Detect which cell encompasses the target text, then output its [x, y] center coordinate. 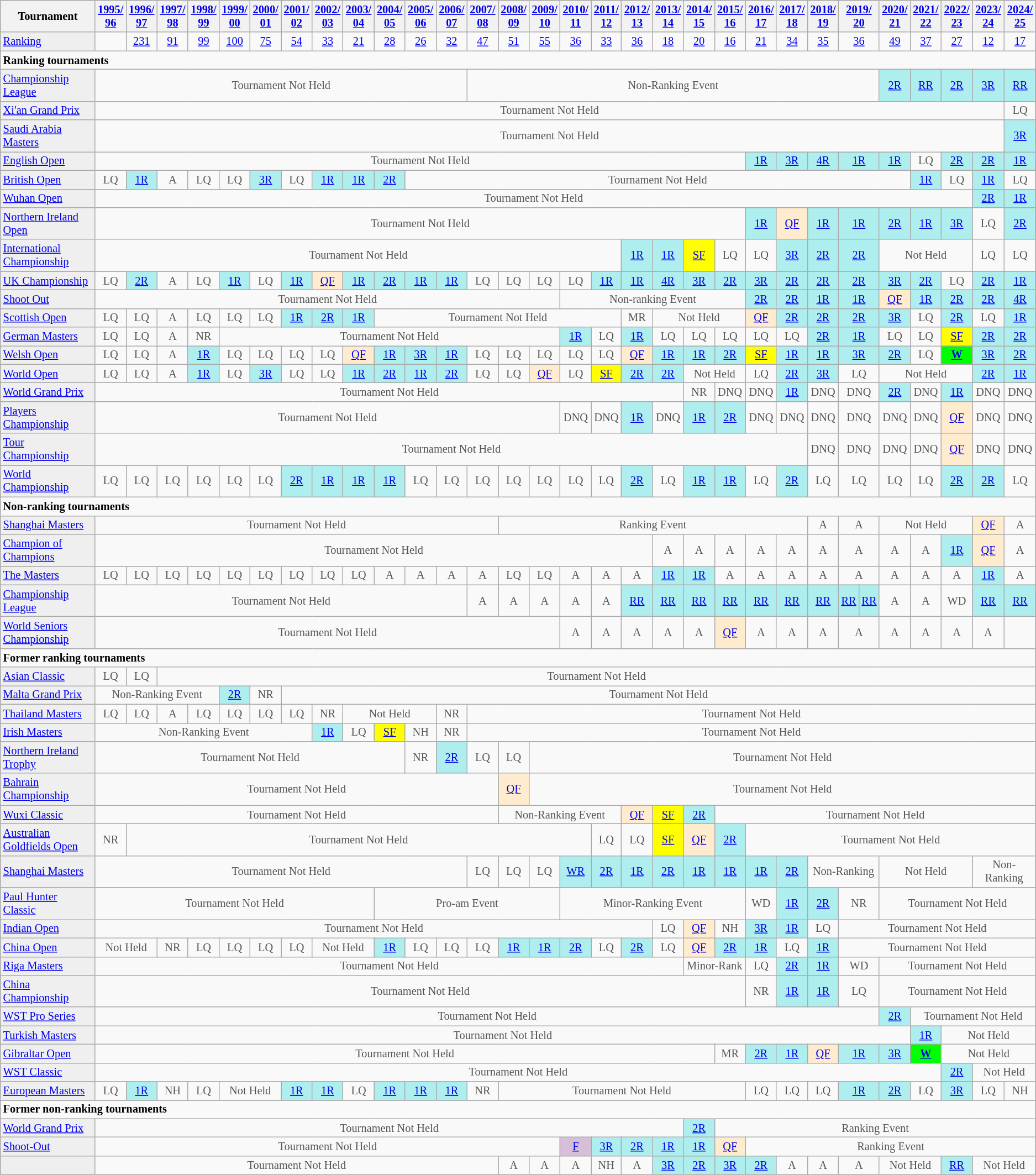
2016/17 [761, 16]
F [576, 1147]
26 [420, 41]
Former non-ranking tournaments [518, 1109]
75 [266, 41]
2012/13 [637, 16]
Scottish Open [48, 318]
WR [576, 872]
1996/97 [141, 16]
China Championship [48, 991]
Paul Hunter Classic [48, 904]
Wuxi Classic [48, 815]
British Open [48, 180]
Pro-am Event [467, 904]
91 [172, 41]
Turkish Masters [48, 1035]
World Seniors Championship [48, 632]
Former ranking tournaments [518, 658]
2020/21 [895, 16]
2002/03 [328, 16]
49 [895, 41]
Bahrain Championship [48, 789]
2017/18 [792, 16]
2014/15 [699, 16]
2010/11 [576, 16]
55 [545, 41]
Northern Ireland Trophy [48, 757]
2021/22 [925, 16]
99 [203, 41]
2008/09 [514, 16]
China Open [48, 947]
German Masters [48, 337]
47 [482, 41]
2001/02 [297, 16]
Riga Masters [48, 966]
2015/16 [730, 16]
WST Classic [48, 1072]
2018/19 [823, 16]
World Open [48, 374]
2000/01 [266, 16]
Asian Classic [48, 676]
World Championship [48, 481]
Welsh Open [48, 355]
20 [699, 41]
Malta Grand Prix [48, 695]
UK Championship [48, 281]
32 [451, 41]
Minor-Rank [714, 966]
Tour Championship [48, 449]
Northern Ireland Open [48, 223]
Ranking [48, 41]
2009/10 [545, 16]
27 [957, 41]
Thailand Masters [48, 714]
2003/04 [359, 16]
Australian Goldfields Open [48, 840]
Ranking tournaments [518, 60]
2013/14 [668, 16]
54 [297, 41]
37 [925, 41]
Indian Open [48, 929]
Minor-Ranking Event [653, 904]
WST Pro Series [48, 1016]
English Open [48, 161]
16 [730, 41]
100 [235, 41]
1997/98 [172, 16]
European Masters [48, 1091]
Shoot Out [48, 299]
Irish Masters [48, 732]
51 [514, 41]
Players Championship [48, 417]
17 [1020, 41]
2024/25 [1020, 16]
Xi'an Grand Prix [48, 111]
28 [390, 41]
2011/12 [607, 16]
35 [823, 41]
2022/23 [957, 16]
The Masters [48, 575]
34 [792, 41]
231 [141, 41]
Wuhan Open [48, 198]
Shoot-Out [48, 1147]
2005/06 [420, 16]
1999/00 [235, 16]
2007/08 [482, 16]
1998/99 [203, 16]
2004/05 [390, 16]
International Championship [48, 255]
Non-ranking tournaments [518, 506]
12 [988, 41]
1995/96 [111, 16]
2019/20 [859, 16]
Saudi Arabia Masters [48, 136]
Gibraltar Open [48, 1053]
Champion of Champions [48, 550]
2023/24 [988, 16]
2006/07 [451, 16]
Non-ranking Event [653, 299]
18 [668, 41]
Tournament [48, 16]
